Detect which cell encompasses the target text, then output its (X, Y) center coordinate. 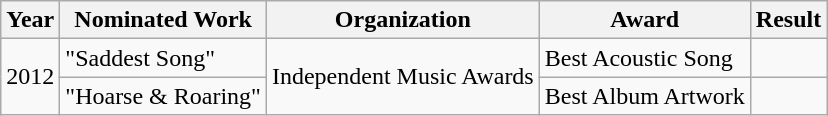
Best Album Artwork (644, 96)
Award (644, 20)
Nominated Work (164, 20)
Organization (402, 20)
Result (788, 20)
"Saddest Song" (164, 58)
Independent Music Awards (402, 77)
Best Acoustic Song (644, 58)
Year (30, 20)
2012 (30, 77)
"Hoarse & Roaring" (164, 96)
